Extract the (x, y) coordinate from the center of the cell holding the provided text.  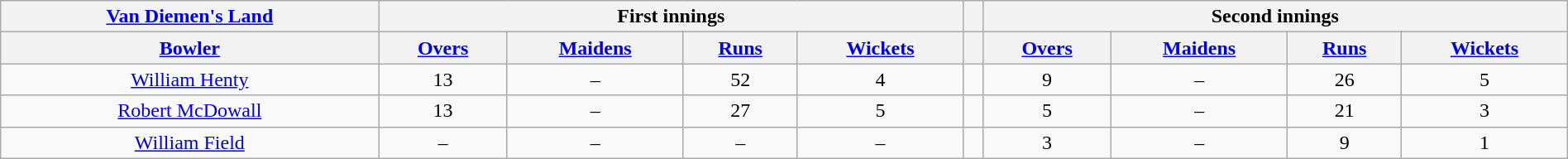
1 (1484, 142)
27 (740, 111)
Bowler (190, 48)
Van Diemen's Land (190, 17)
Second innings (1275, 17)
21 (1344, 111)
William Henty (190, 79)
52 (740, 79)
Robert McDowall (190, 111)
4 (880, 79)
26 (1344, 79)
First innings (672, 17)
William Field (190, 142)
